Provide the [x, y] coordinate of the cell's center where the given text is located.  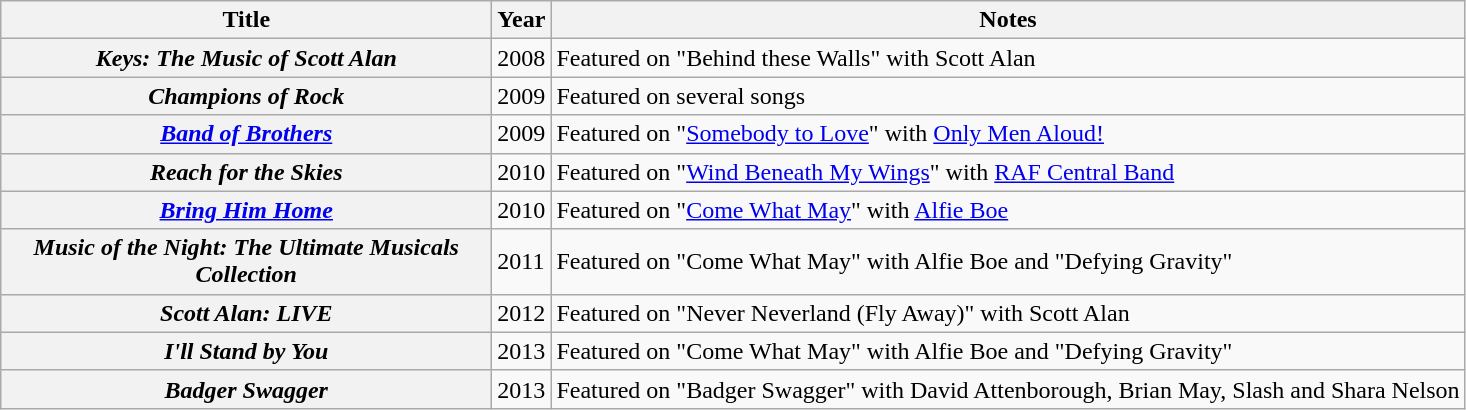
Featured on "Never Neverland (Fly Away)" with Scott Alan [1008, 313]
Champions of Rock [246, 96]
Keys: The Music of Scott Alan [246, 58]
2008 [522, 58]
2011 [522, 262]
Featured on "Come What May" with Alfie Boe [1008, 210]
Music of the Night: The Ultimate Musicals Collection [246, 262]
Featured on "Badger Swagger" with David Attenborough, Brian May, Slash and Shara Nelson [1008, 389]
Band of Brothers [246, 134]
Year [522, 20]
Featured on "Wind Beneath My Wings" with RAF Central Band [1008, 172]
Reach for the Skies [246, 172]
2012 [522, 313]
Featured on several songs [1008, 96]
Bring Him Home [246, 210]
Badger Swagger [246, 389]
Featured on "Somebody to Love" with Only Men Aloud! [1008, 134]
I'll Stand by You [246, 351]
Notes [1008, 20]
Scott Alan: LIVE [246, 313]
Featured on "Behind these Walls" with Scott Alan [1008, 58]
Title [246, 20]
